For the text-containing cell, return its midpoint in [x, y] coordinate format. 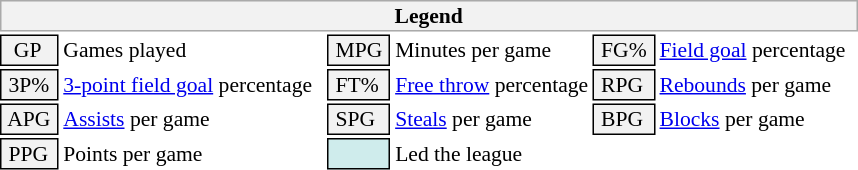
MPG [359, 50]
Field goal percentage [758, 50]
Legend [428, 16]
Minutes per game [492, 50]
Steals per game [492, 120]
BPG [624, 120]
FT% [359, 85]
3-point field goal percentage [193, 85]
Led the league [492, 154]
Assists per game [193, 120]
RPG [624, 85]
Points per game [193, 154]
SPG [359, 120]
Games played [193, 50]
3P% [30, 85]
Blocks per game [758, 120]
FG% [624, 50]
GP [30, 50]
PPG [30, 154]
Rebounds per game [758, 85]
Free throw percentage [492, 85]
APG [30, 120]
